Scan for the cell matching the given text and deliver its (X, Y) coordinate at center. 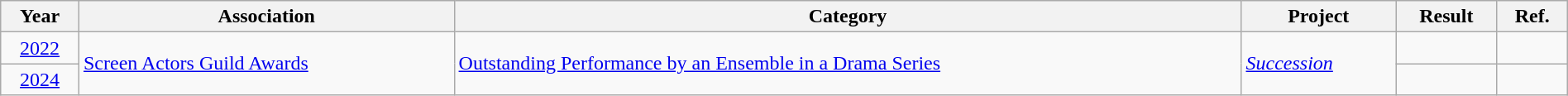
Screen Actors Guild Awards (266, 64)
Project (1318, 17)
Outstanding Performance by an Ensemble in a Drama Series (848, 64)
Result (1447, 17)
Ref. (1532, 17)
Year (40, 17)
Succession (1318, 64)
2022 (40, 48)
2024 (40, 79)
Association (266, 17)
Category (848, 17)
